Identify which cell holds the provided text, then report its (x, y) central coordinate. 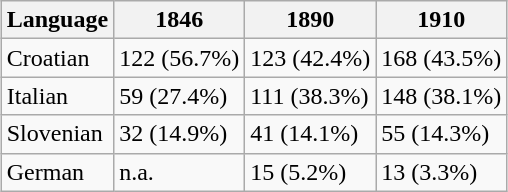
1890 (310, 20)
Language (57, 20)
13 (3.3%) (442, 172)
122 (56.7%) (180, 58)
15 (5.2%) (310, 172)
55 (14.3%) (442, 134)
Italian (57, 96)
German (57, 172)
1846 (180, 20)
Slovenian (57, 134)
59 (27.4%) (180, 96)
41 (14.1%) (310, 134)
1910 (442, 20)
32 (14.9%) (180, 134)
n.a. (180, 172)
148 (38.1%) (442, 96)
Croatian (57, 58)
168 (43.5%) (442, 58)
111 (38.3%) (310, 96)
123 (42.4%) (310, 58)
